Provide the (x, y) coordinate of the cell's center where the given text is located.  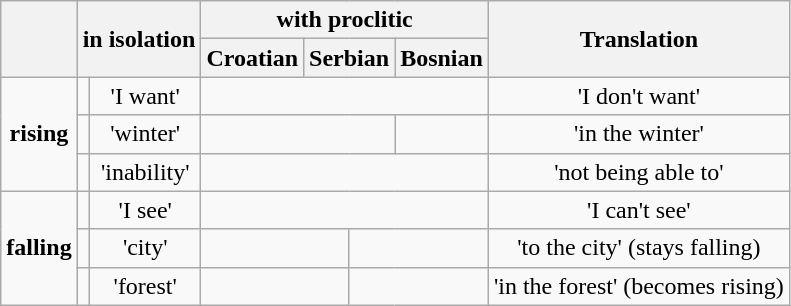
rising (39, 134)
'in the winter' (638, 134)
'city' (146, 248)
'not being able to' (638, 172)
'inability' (146, 172)
'in the forest' (becomes rising) (638, 286)
Serbian (350, 58)
falling (39, 248)
Croatian (252, 58)
'to the city' (stays falling) (638, 248)
with proclitic (344, 20)
'I can't see' (638, 210)
Bosnian (442, 58)
'I want' (146, 96)
'I see' (146, 210)
Translation (638, 39)
'winter' (146, 134)
'forest' (146, 286)
'I don't want' (638, 96)
in isolation (139, 39)
